Detect which cell encompasses the target text, then output its [X, Y] center coordinate. 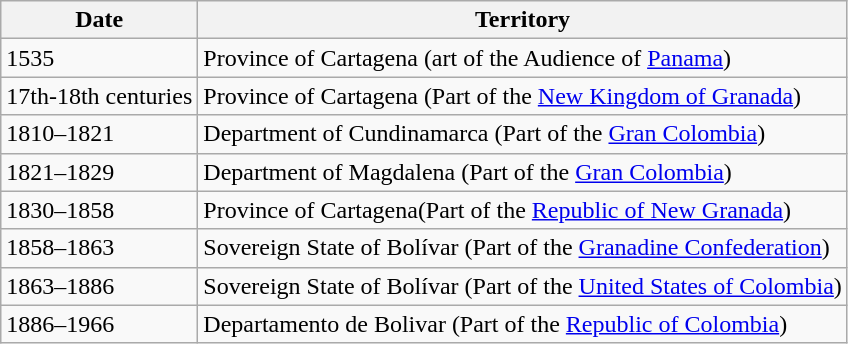
Province of Cartagena (Part of the New Kingdom of Granada) [523, 96]
1863–1886 [100, 286]
Sovereign State of Bolívar (Part of the Granadine Confederation) [523, 248]
1535 [100, 58]
17th-18th centuries [100, 96]
Province of Cartagena(Part of the Republic of New Granada) [523, 210]
Department of Cundinamarca (Part of the Gran Colombia) [523, 134]
1821–1829 [100, 172]
Sovereign State of Bolívar (Part of the United States of Colombia) [523, 286]
Province of Cartagena (art of the Audience of Panama) [523, 58]
Department of Magdalena (Part of the Gran Colombia) [523, 172]
Territory [523, 20]
Date [100, 20]
1858–1863 [100, 248]
1886–1966 [100, 324]
1830–1858 [100, 210]
Departamento de Bolivar (Part of the Republic of Colombia) [523, 324]
1810–1821 [100, 134]
